Return the [X, Y] coordinate for the center point of the cell that contains the specified text.  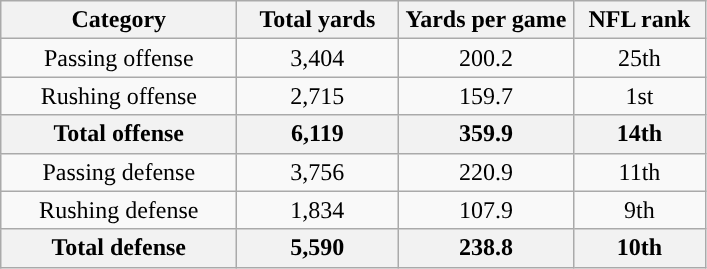
1,834 [318, 210]
Category [119, 20]
3,404 [318, 58]
Passing defense [119, 172]
200.2 [486, 58]
25th [640, 58]
359.9 [486, 134]
Passing offense [119, 58]
Total offense [119, 134]
NFL rank [640, 20]
Yards per game [486, 20]
6,119 [318, 134]
Rushing offense [119, 96]
5,590 [318, 248]
10th [640, 248]
220.9 [486, 172]
Rushing defense [119, 210]
14th [640, 134]
3,756 [318, 172]
2,715 [318, 96]
Total defense [119, 248]
159.7 [486, 96]
11th [640, 172]
1st [640, 96]
238.8 [486, 248]
Total yards [318, 20]
9th [640, 210]
107.9 [486, 210]
